Determine the (X, Y) coordinate at the center of the cell enclosing the given text.  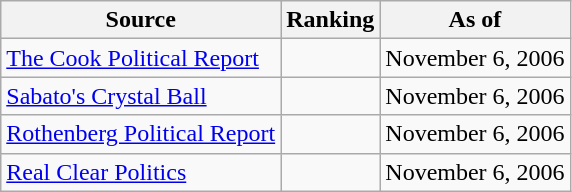
As of (475, 20)
Sabato's Crystal Ball (141, 96)
Source (141, 20)
Ranking (330, 20)
Rothenberg Political Report (141, 134)
Real Clear Politics (141, 172)
The Cook Political Report (141, 58)
